Determine the (X, Y) coordinate at the center of the cell enclosing the given text.  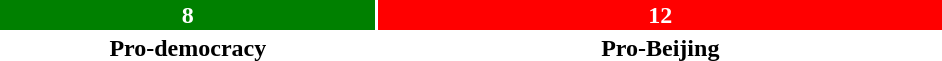
8 (188, 15)
12 (660, 15)
